Scan for the cell matching the given text and deliver its (X, Y) coordinate at center. 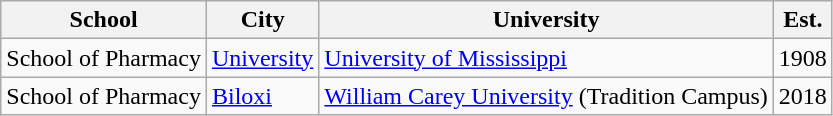
University of Mississippi (546, 58)
2018 (802, 96)
Biloxi (262, 96)
Est. (802, 20)
1908 (802, 58)
William Carey University (Tradition Campus) (546, 96)
City (262, 20)
School (104, 20)
